For the text-containing cell, return its midpoint in (X, Y) coordinate format. 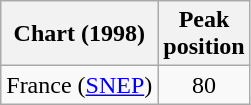
France (SNEP) (80, 85)
Peakposition (204, 34)
80 (204, 85)
Chart (1998) (80, 34)
